Identify which cell holds the provided text, then report its (X, Y) central coordinate. 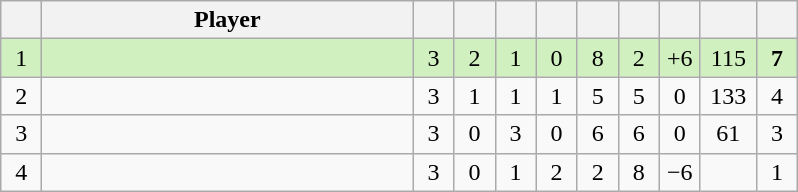
133 (728, 96)
61 (728, 134)
+6 (680, 58)
115 (728, 58)
7 (776, 58)
Player (228, 20)
−6 (680, 172)
